From the cell containing the given text, extract its center point as (X, Y) coordinate. 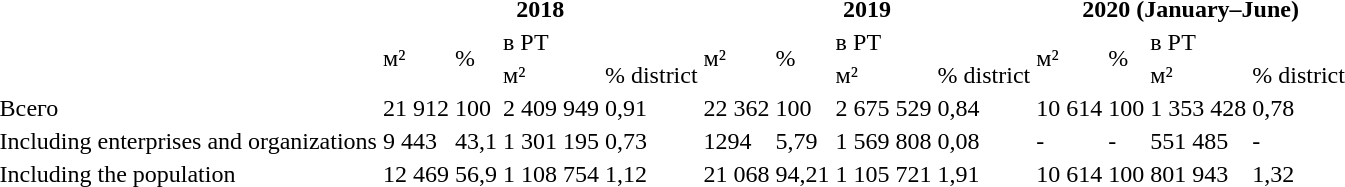
2 675 529 (884, 108)
9 443 (416, 141)
1 569 808 (884, 141)
1 301 195 (550, 141)
0,84 (984, 108)
22 362 (736, 108)
551 485 (1198, 141)
1294 (736, 141)
0,91 (651, 108)
43,1 (476, 141)
0,08 (984, 141)
2 409 949 (550, 108)
5,79 (802, 141)
21 912 (416, 108)
1 353 428 (1198, 108)
0,73 (651, 141)
10 614 (1070, 108)
